Locate the cell with the specified text and output its (X, Y) center coordinate. 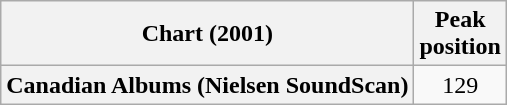
Peakposition (460, 34)
Chart (2001) (208, 34)
Canadian Albums (Nielsen SoundScan) (208, 85)
129 (460, 85)
